Identify which cell holds the provided text, then report its [X, Y] central coordinate. 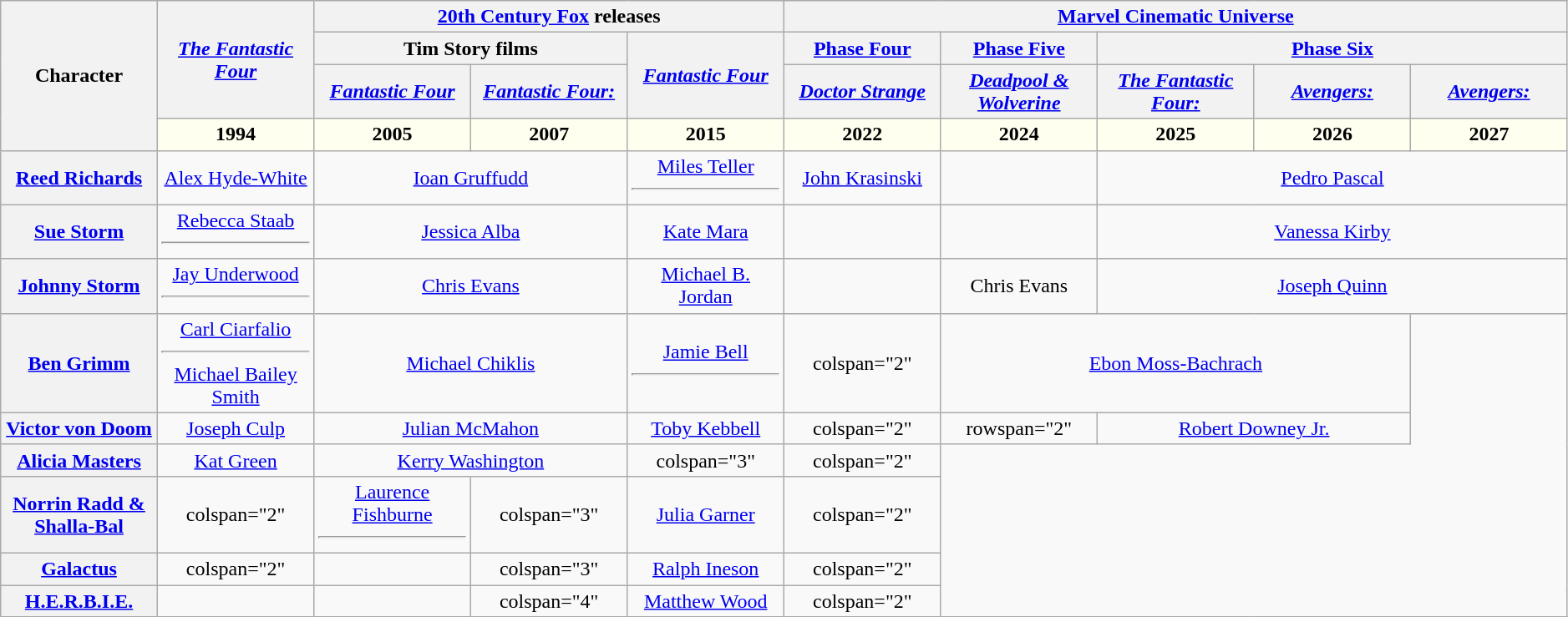
Ralph Ineson [706, 569]
Norrin Radd & Shalla-Bal [79, 514]
Ben Grimm [79, 362]
Johnny Storm [79, 286]
Phase Four [862, 48]
Joseph Quinn [1333, 286]
1994 [236, 134]
Michael Chiklis [471, 362]
Phase Six [1333, 48]
Marvel Cinematic Universe [1175, 17]
H.E.R.B.I.E. [79, 600]
Tim Story films [471, 48]
Character [79, 75]
Alex Hyde-White [236, 177]
Laurence Fishburne [393, 514]
Julia Garner [706, 514]
Rebecca Staab [236, 232]
Kate Mara [706, 232]
2025 [1176, 134]
Galactus [79, 569]
2005 [393, 134]
Victor von Doom [79, 428]
colspan="4" [549, 600]
Carl CiarfalioMichael Bailey Smith [236, 362]
Kat Green [236, 460]
Deadpool & Wolverine [1019, 92]
The Fantastic Four [236, 60]
Robert Downey Jr. [1255, 428]
2007 [549, 134]
2027 [1489, 134]
Jessica Alba [471, 232]
Doctor Strange [862, 92]
Ebon Moss-Bachrach [1176, 362]
Pedro Pascal [1333, 177]
rowspan="2" [1019, 428]
Joseph Culp [236, 428]
Jay Underwood [236, 286]
John Krasinski [862, 177]
Michael B. Jordan [706, 286]
Fantastic Four: [549, 92]
Ioan Gruffudd [471, 177]
2026 [1332, 134]
2022 [862, 134]
Phase Five [1019, 48]
Julian McMahon [471, 428]
20th Century Fox releases [550, 17]
Alicia Masters [79, 460]
2015 [706, 134]
Sue Storm [79, 232]
The Fantastic Four: [1176, 92]
Jamie Bell [706, 362]
Kerry Washington [471, 460]
Vanessa Kirby [1333, 232]
2024 [1019, 134]
Matthew Wood [706, 600]
Reed Richards [79, 177]
Miles Teller [706, 177]
Toby Kebbell [706, 428]
